Determine the [x, y] coordinate at the center of the cell enclosing the given text.  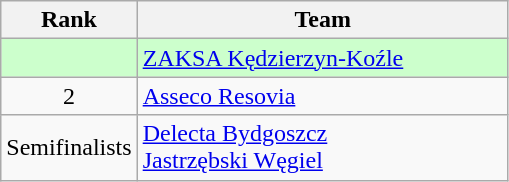
2 [69, 96]
Rank [69, 20]
ZAKSA Kędzierzyn-Koźle [322, 58]
Delecta Bydgoszcz Jastrzębski Węgiel [322, 148]
Team [322, 20]
Asseco Resovia [322, 96]
Semifinalists [69, 148]
